Search for the cell housing the specified text and yield its [x, y] center coordinate. 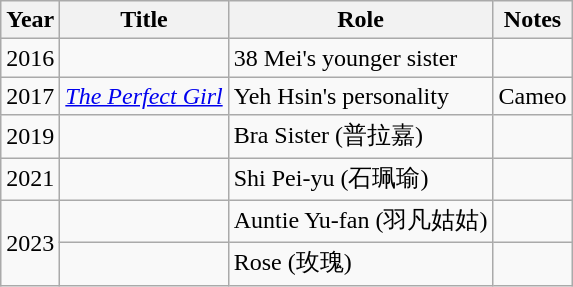
2016 [30, 58]
2023 [30, 242]
Rose (玫瑰) [360, 264]
Cameo [532, 96]
Role [360, 20]
Notes [532, 20]
Title [144, 20]
2017 [30, 96]
The Perfect Girl [144, 96]
Yeh Hsin's personality [360, 96]
2021 [30, 180]
Auntie Yu-fan (羽凡姑姑) [360, 222]
2019 [30, 136]
38 Mei's younger sister [360, 58]
Shi Pei-yu (石珮瑜) [360, 180]
Bra Sister (普拉嘉) [360, 136]
Year [30, 20]
